Search for the cell housing the specified text and yield its (x, y) center coordinate. 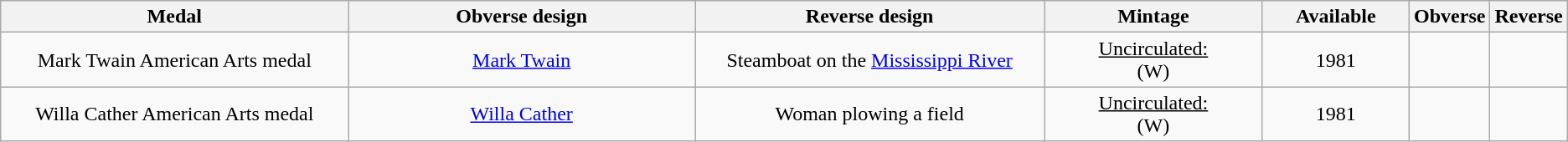
Medal (174, 17)
Willa Cather (522, 114)
Reverse design (869, 17)
Mark Twain (522, 60)
Woman plowing a field (869, 114)
Obverse (1450, 17)
Reverse (1529, 17)
Available (1335, 17)
Mark Twain American Arts medal (174, 60)
Steamboat on the Mississippi River (869, 60)
Mintage (1153, 17)
Willa Cather American Arts medal (174, 114)
Obverse design (522, 17)
